Determine the (X, Y) coordinate at the center of the cell enclosing the given text.  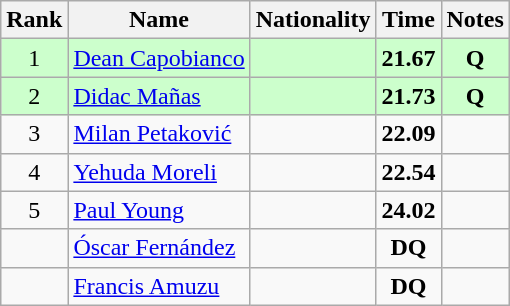
3 (34, 134)
Yehuda Moreli (159, 172)
21.67 (408, 58)
Nationality (313, 20)
Time (408, 20)
24.02 (408, 210)
Rank (34, 20)
Dean Capobianco (159, 58)
Didac Mañas (159, 96)
21.73 (408, 96)
5 (34, 210)
1 (34, 58)
Óscar Fernández (159, 248)
22.09 (408, 134)
Milan Petaković (159, 134)
4 (34, 172)
Name (159, 20)
Notes (475, 20)
2 (34, 96)
Francis Amuzu (159, 286)
Paul Young (159, 210)
22.54 (408, 172)
